Search for the cell housing the specified text and yield its (x, y) center coordinate. 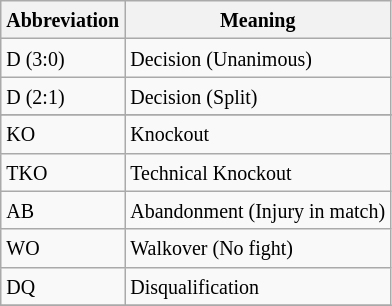
DQ (63, 286)
Abandonment (Injury in match) (258, 210)
Decision (Split) (258, 96)
Knockout (258, 134)
TKO (63, 172)
D (2:1) (63, 96)
D (3:0) (63, 58)
Technical Knockout (258, 172)
KO (63, 134)
Decision (Unanimous) (258, 58)
Abbreviation (63, 20)
WO (63, 248)
Walkover (No fight) (258, 248)
Disqualification (258, 286)
Meaning (258, 20)
AB (63, 210)
